Return the (x, y) coordinate for the center point of the cell that contains the specified text.  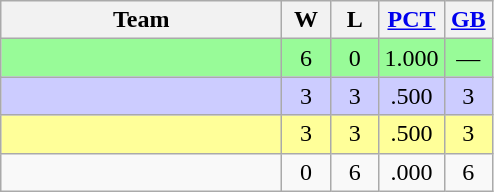
1.000 (412, 58)
Team (142, 20)
.000 (412, 172)
L (354, 20)
PCT (412, 20)
GB (468, 20)
— (468, 58)
W (306, 20)
